Locate the cell with the specified text and output its (X, Y) center coordinate. 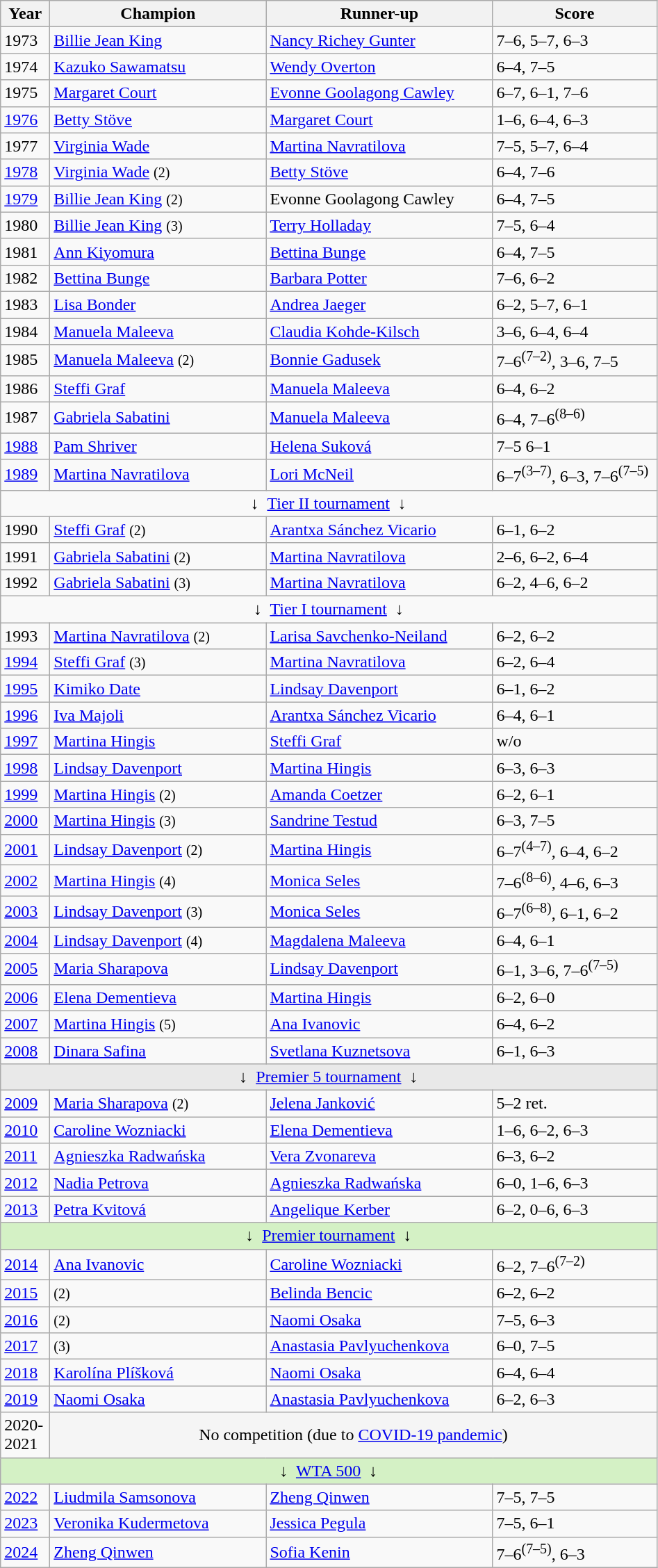
6–4, 7–6(8–6) (575, 417)
6–2, 0–6, 6–3 (575, 1209)
2020-2021 (25, 1435)
2009 (25, 1104)
Gabriela Sabatini (3) (158, 583)
1991 (25, 556)
Sandrine Testud (379, 821)
Jessica Pegula (379, 1524)
1979 (25, 199)
1981 (25, 252)
1977 (25, 146)
Angelique Kerber (379, 1209)
1988 (25, 446)
Billie Jean King (3) (158, 225)
Virginia Wade (158, 146)
2012 (25, 1183)
1984 (25, 332)
2000 (25, 821)
6–7(3–7), 6–3, 7–6(7–5) (575, 475)
6–2, 6–3 (575, 1399)
Dinara Safina (158, 1051)
7–5, 6–3 (575, 1320)
Martina Hingis (2) (158, 794)
Runner-up (379, 14)
1–6, 6–4, 6–3 (575, 120)
Andrea Jaeger (379, 304)
7–5, 6–4 (575, 225)
1994 (25, 662)
7–5, 6–1 (575, 1524)
Claudia Kohde-Kilsch (379, 332)
↓ WTA 500 ↓ (329, 1471)
Wendy Overton (379, 67)
7–6, 6–2 (575, 278)
w/o (575, 742)
3–6, 6–4, 6–4 (575, 332)
6–2, 4–6, 6–2 (575, 583)
7–6, 5–7, 6–3 (575, 40)
2003 (25, 912)
Ann Kiyomura (158, 252)
1996 (25, 715)
Karolína Plíšková (158, 1373)
Larisa Savchenko-Neiland (379, 636)
Steffi Graf (2) (158, 530)
6–1, 3–6, 7–6(7–5) (575, 969)
1985 (25, 360)
1992 (25, 583)
Martina Hingis (4) (158, 881)
1973 (25, 40)
Terry Holladay (379, 225)
6–4, 7–6 (575, 172)
1989 (25, 475)
Gabriela Sabatini (158, 417)
6–3, 6–2 (575, 1157)
↓ Tier II tournament ↓ (329, 503)
6–2, 7–6(7–2) (575, 1265)
6–0, 7–5 (575, 1346)
Steffi Graf (3) (158, 662)
6–7(6–8), 6–1, 6–2 (575, 912)
6–2, 6–1 (575, 794)
7–6(8–6), 4–6, 6–3 (575, 881)
2005 (25, 969)
6–4, 6–4 (575, 1373)
7–5 6–1 (575, 446)
Vera Zvonareva (379, 1157)
Gabriela Sabatini (2) (158, 556)
Martina Navratilova (2) (158, 636)
7–6(7–2), 3–6, 7–5 (575, 360)
2007 (25, 1024)
Manuela Maleeva (2) (158, 360)
1–6, 6–2, 6–3 (575, 1130)
Billie Jean King (2) (158, 199)
Maria Sharapova (158, 969)
Amanda Coetzer (379, 794)
(3) (158, 1346)
Magdalena Maleeva (379, 940)
1974 (25, 67)
5–2 ret. (575, 1104)
1980 (25, 225)
6–7, 6–1, 7–6 (575, 93)
Year (25, 14)
Barbara Potter (379, 278)
No competition (due to COVID-19 pandemic) (353, 1435)
Champion (158, 14)
Lindsay Davenport (3) (158, 912)
1990 (25, 530)
6–2, 6–4 (575, 662)
7–6(7–5), 6–3 (575, 1553)
Score (575, 14)
1998 (25, 768)
Iva Majoli (158, 715)
1999 (25, 794)
2023 (25, 1524)
1986 (25, 389)
6–1, 6–3 (575, 1051)
Sofia Kenin (379, 1553)
2024 (25, 1553)
2004 (25, 940)
2022 (25, 1497)
2018 (25, 1373)
↓ Premier 5 tournament ↓ (329, 1077)
Liudmila Samsonova (158, 1497)
Nancy Richey Gunter (379, 40)
6–0, 1–6, 6–3 (575, 1183)
Virginia Wade (2) (158, 172)
Pam Shriver (158, 446)
2013 (25, 1209)
Lindsay Davenport (4) (158, 940)
1976 (25, 120)
2002 (25, 881)
6–2, 6–0 (575, 997)
6–3, 6–3 (575, 768)
1975 (25, 93)
7–5, 5–7, 6–4 (575, 146)
Jelena Janković (379, 1104)
2017 (25, 1346)
1982 (25, 278)
Belinda Bencic (379, 1293)
1997 (25, 742)
6–2, 5–7, 6–1 (575, 304)
1983 (25, 304)
1987 (25, 417)
2–6, 6–2, 6–4 (575, 556)
Helena Suková (379, 446)
Martina Hingis (3) (158, 821)
Veronika Kudermetova (158, 1524)
Kazuko Sawamatsu (158, 67)
Billie Jean King (158, 40)
1995 (25, 689)
6–3, 7–5 (575, 821)
Nadia Petrova (158, 1183)
Bonnie Gadusek (379, 360)
1993 (25, 636)
2011 (25, 1157)
2006 (25, 997)
Lindsay Davenport (2) (158, 849)
6–7(4–7), 6–4, 6–2 (575, 849)
2016 (25, 1320)
Maria Sharapova (2) (158, 1104)
7–5, 7–5 (575, 1497)
2008 (25, 1051)
2015 (25, 1293)
↓ Tier I tournament ↓ (329, 610)
1978 (25, 172)
2010 (25, 1130)
Lori McNeil (379, 475)
2001 (25, 849)
2014 (25, 1265)
Petra Kvitová (158, 1209)
Svetlana Kuznetsova (379, 1051)
Lisa Bonder (158, 304)
Martina Hingis (5) (158, 1024)
Kimiko Date (158, 689)
2019 (25, 1399)
↓ Premier tournament ↓ (329, 1236)
